From the cell containing the given text, extract its center point as [x, y] coordinate. 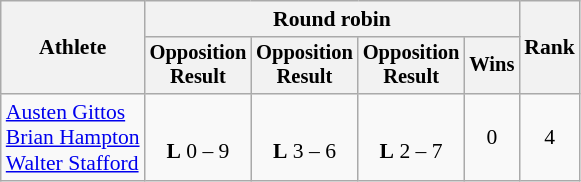
0 [492, 138]
L 0 – 9 [198, 138]
4 [550, 138]
Austen GittosBrian HamptonWalter Stafford [73, 138]
Athlete [73, 48]
Wins [492, 66]
Rank [550, 48]
L 3 – 6 [304, 138]
L 2 – 7 [412, 138]
Round robin [332, 19]
